For the text-containing cell, return its midpoint in (x, y) coordinate format. 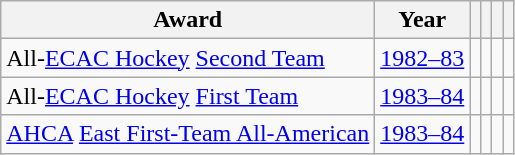
Year (422, 20)
1982–83 (422, 58)
AHCA East First-Team All-American (188, 134)
All-ECAC Hockey First Team (188, 96)
All-ECAC Hockey Second Team (188, 58)
Award (188, 20)
